Capture the cell that displays the provided text and extract its (x, y) central coordinate. 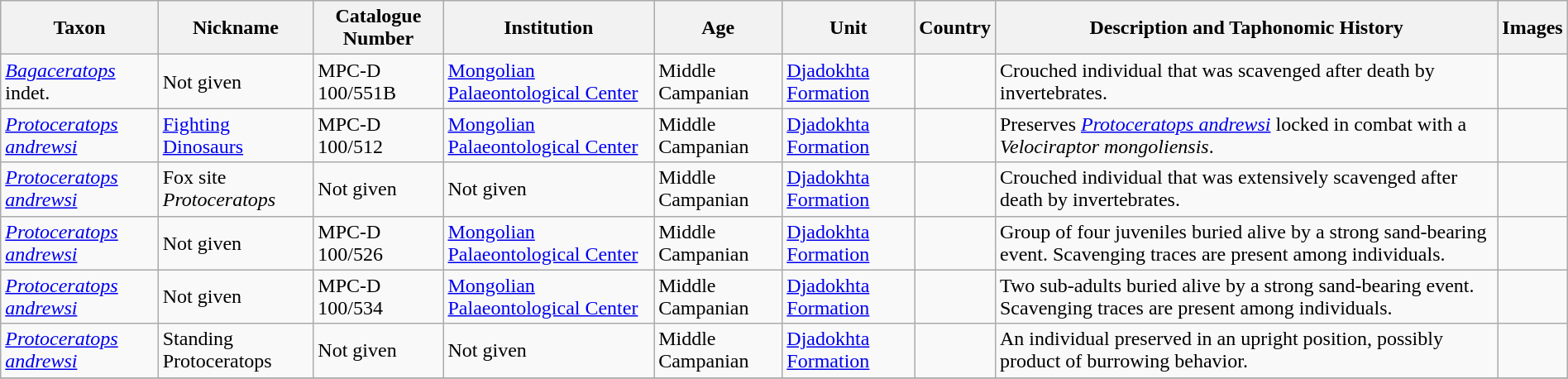
Two sub-adults buried alive by a strong sand-bearing event. Scavenging traces are present among individuals. (1245, 296)
Bagaceratops indet. (79, 81)
Description and Taphonomic History (1245, 28)
Crouched individual that was extensively scavenged after death by invertebrates. (1245, 189)
MPC-D 100/526 (379, 243)
MPC-D 100/534 (379, 296)
Group of four juveniles buried alive by a strong sand-bearing event. Scavenging traces are present among individuals. (1245, 243)
Images (1532, 28)
Preserves Protoceratops andrewsi locked in combat with a Velociraptor mongoliensis. (1245, 136)
MPC-D 100/551B (379, 81)
Unit (849, 28)
Crouched individual that was scavenged after death by invertebrates. (1245, 81)
Catalogue Number (379, 28)
Country (955, 28)
Fox site Protoceratops (236, 189)
Nickname (236, 28)
Institution (549, 28)
Fighting Dinosaurs (236, 136)
Age (718, 28)
An individual preserved in an upright position, possibly product of burrowing behavior. (1245, 351)
Taxon (79, 28)
MPC-D 100/512 (379, 136)
Standing Protoceratops (236, 351)
